Locate the cell with the specified text and output its [x, y] center coordinate. 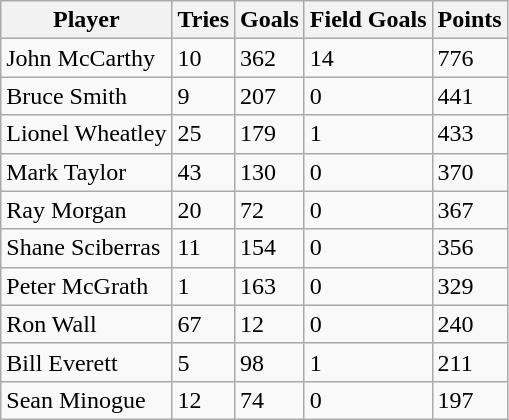
Field Goals [368, 20]
11 [204, 248]
356 [470, 248]
25 [204, 134]
Ron Wall [86, 324]
197 [470, 400]
329 [470, 286]
Peter McGrath [86, 286]
776 [470, 58]
163 [270, 286]
Bruce Smith [86, 96]
130 [270, 172]
5 [204, 362]
Shane Sciberras [86, 248]
207 [270, 96]
Points [470, 20]
441 [470, 96]
14 [368, 58]
370 [470, 172]
72 [270, 210]
Lionel Wheatley [86, 134]
362 [270, 58]
Ray Morgan [86, 210]
367 [470, 210]
Sean Minogue [86, 400]
98 [270, 362]
67 [204, 324]
Bill Everett [86, 362]
John McCarthy [86, 58]
Tries [204, 20]
154 [270, 248]
9 [204, 96]
240 [470, 324]
179 [270, 134]
10 [204, 58]
20 [204, 210]
43 [204, 172]
433 [470, 134]
Mark Taylor [86, 172]
Goals [270, 20]
74 [270, 400]
211 [470, 362]
Player [86, 20]
